Pinpoint the cell where the given text exists, returning its [X, Y] midpoint coordinate. 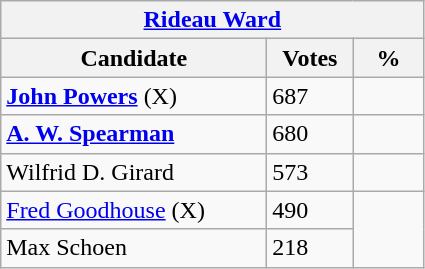
Rideau Ward [212, 20]
% [388, 58]
John Powers (X) [134, 96]
573 [310, 172]
Max Schoen [134, 248]
A. W. Spearman [134, 134]
687 [310, 96]
Wilfrid D. Girard [134, 172]
218 [310, 248]
Votes [310, 58]
Fred Goodhouse (X) [134, 210]
490 [310, 210]
680 [310, 134]
Candidate [134, 58]
